Determine the [x, y] coordinate at the center of the cell enclosing the given text.  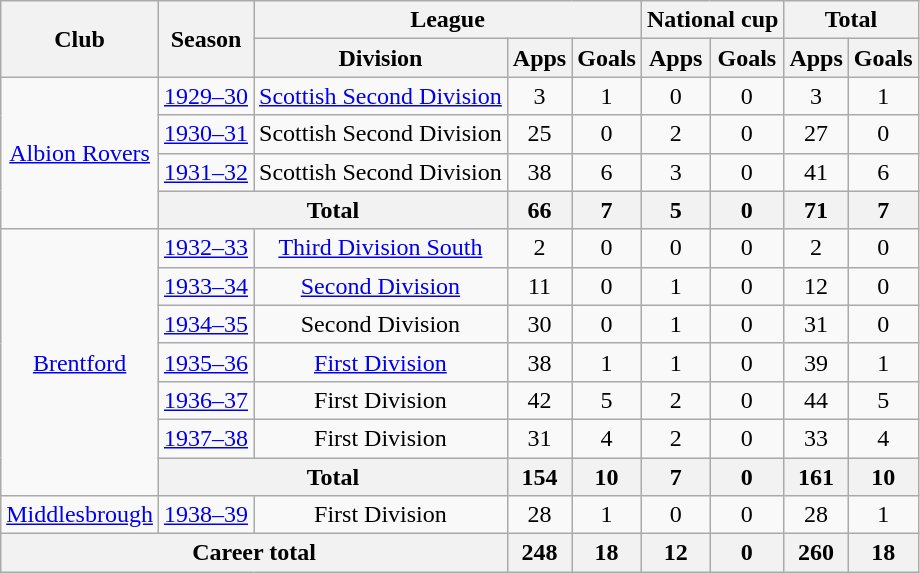
1936–37 [206, 400]
Division [381, 58]
National cup [712, 20]
30 [539, 324]
Season [206, 39]
1937–38 [206, 438]
71 [816, 210]
11 [539, 286]
Brentford [80, 362]
27 [816, 134]
1932–33 [206, 248]
42 [539, 400]
161 [816, 477]
41 [816, 172]
1935–36 [206, 362]
1929–30 [206, 96]
33 [816, 438]
44 [816, 400]
Albion Rovers [80, 153]
1930–31 [206, 134]
1933–34 [206, 286]
Middlesbrough [80, 515]
154 [539, 477]
League [448, 20]
1934–35 [206, 324]
25 [539, 134]
Career total [254, 553]
Club [80, 39]
66 [539, 210]
Third Division South [381, 248]
260 [816, 553]
1938–39 [206, 515]
1931–32 [206, 172]
39 [816, 362]
248 [539, 553]
